Determine the [X, Y] coordinate at the center of the cell enclosing the given text.  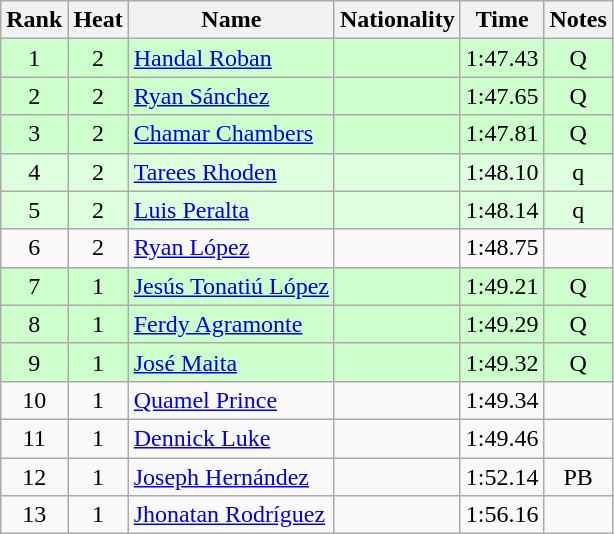
11 [34, 438]
4 [34, 172]
1:49.34 [502, 400]
1:56.16 [502, 515]
1:48.10 [502, 172]
Handal Roban [231, 58]
1:52.14 [502, 477]
Joseph Hernández [231, 477]
Dennick Luke [231, 438]
1:47.65 [502, 96]
1:48.14 [502, 210]
12 [34, 477]
José Maita [231, 362]
1:49.29 [502, 324]
Jhonatan Rodríguez [231, 515]
10 [34, 400]
Heat [98, 20]
Luis Peralta [231, 210]
1:49.32 [502, 362]
Time [502, 20]
6 [34, 248]
7 [34, 286]
1:47.81 [502, 134]
1:49.46 [502, 438]
13 [34, 515]
Nationality [397, 20]
9 [34, 362]
Ryan Sánchez [231, 96]
PB [578, 477]
Notes [578, 20]
Ryan López [231, 248]
3 [34, 134]
Name [231, 20]
Tarees Rhoden [231, 172]
1:48.75 [502, 248]
Quamel Prince [231, 400]
Ferdy Agramonte [231, 324]
5 [34, 210]
1:47.43 [502, 58]
8 [34, 324]
Jesús Tonatiú López [231, 286]
Rank [34, 20]
1:49.21 [502, 286]
Chamar Chambers [231, 134]
